Scan for the cell matching the given text and deliver its (X, Y) coordinate at center. 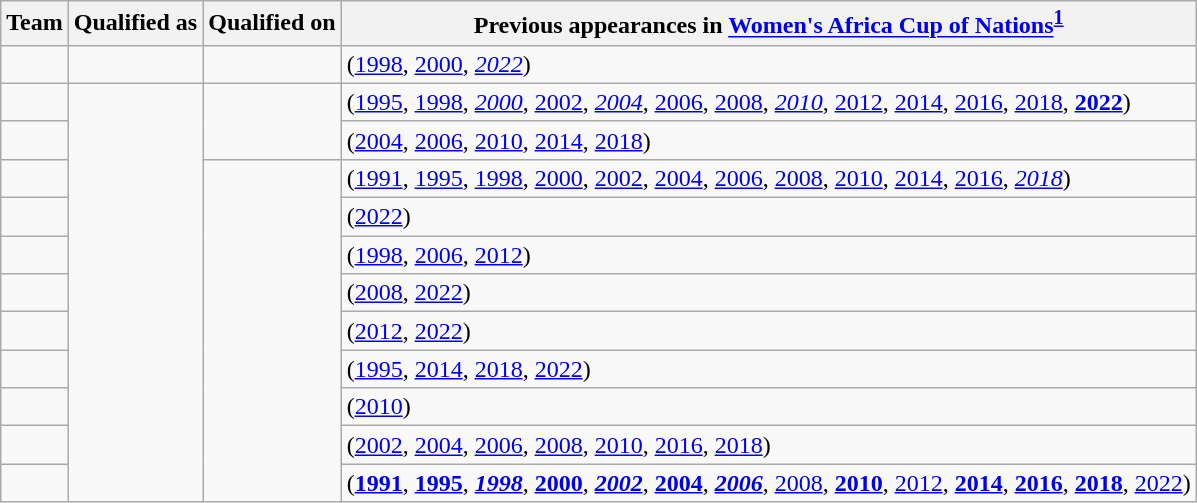
Qualified on (272, 24)
(2022) (768, 217)
(2010) (768, 407)
(1995, 1998, 2000, 2002, 2004, 2006, 2008, 2010, 2012, 2014, 2016, 2018, 2022) (768, 102)
(2002, 2004, 2006, 2008, 2010, 2016, 2018) (768, 445)
(1998, 2006, 2012) (768, 255)
(1995, 2014, 2018, 2022) (768, 369)
(1991, 1995, 1998, 2000, 2002, 2004, 2006, 2008, 2010, 2012, 2014, 2016, 2018, 2022) (768, 483)
(1998, 2000, 2022) (768, 64)
Previous appearances in Women's Africa Cup of Nations1 (768, 24)
(1991, 1995, 1998, 2000, 2002, 2004, 2006, 2008, 2010, 2014, 2016, 2018) (768, 178)
(2004, 2006, 2010, 2014, 2018) (768, 140)
(2008, 2022) (768, 293)
(2012, 2022) (768, 331)
Qualified as (135, 24)
Team (35, 24)
